Search for the cell housing the specified text and yield its (X, Y) center coordinate. 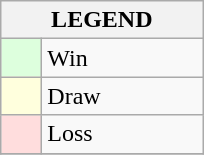
LEGEND (102, 20)
Win (122, 58)
Draw (122, 96)
Loss (122, 134)
